Find where the given text appears and provide that cell's center as [x, y] coordinate. 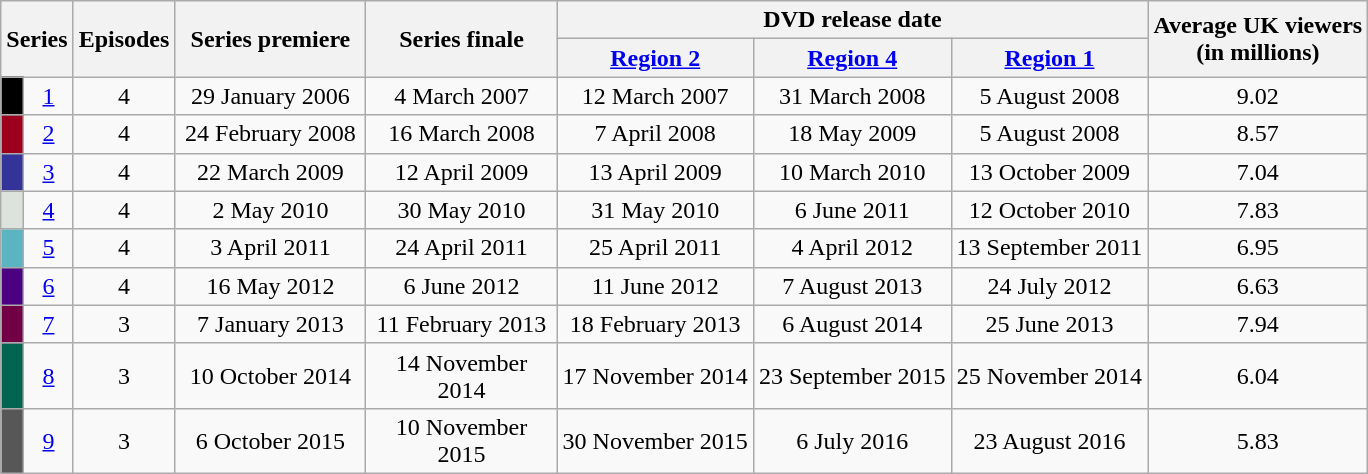
10 November 2015 [462, 440]
7.04 [1258, 172]
10 March 2010 [852, 172]
6.04 [1258, 376]
7 [48, 324]
6 July 2016 [852, 440]
18 May 2009 [852, 134]
6 June 2011 [852, 210]
12 March 2007 [655, 96]
16 May 2012 [270, 286]
7 August 2013 [852, 286]
6 June 2012 [462, 286]
2 May 2010 [270, 210]
5 [48, 248]
Series finale [462, 39]
31 May 2010 [655, 210]
4 March 2007 [462, 96]
16 March 2008 [462, 134]
8 [48, 376]
22 March 2009 [270, 172]
25 April 2011 [655, 248]
7.83 [1258, 210]
30 May 2010 [462, 210]
12 October 2010 [1050, 210]
6 October 2015 [270, 440]
6 August 2014 [852, 324]
5.83 [1258, 440]
23 September 2015 [852, 376]
24 April 2011 [462, 248]
23 August 2016 [1050, 440]
7 January 2013 [270, 324]
9.02 [1258, 96]
25 November 2014 [1050, 376]
14 November 2014 [462, 376]
7 April 2008 [655, 134]
18 February 2013 [655, 324]
25 June 2013 [1050, 324]
Episodes [124, 39]
Series premiere [270, 39]
9 [48, 440]
31 March 2008 [852, 96]
24 July 2012 [1050, 286]
2 [48, 134]
24 February 2008 [270, 134]
Average UK viewers(in millions) [1258, 39]
3 April 2011 [270, 248]
17 November 2014 [655, 376]
13 September 2011 [1050, 248]
Region 1 [1050, 58]
29 January 2006 [270, 96]
8.57 [1258, 134]
7.94 [1258, 324]
11 June 2012 [655, 286]
DVD release date [852, 20]
Region 2 [655, 58]
12 April 2009 [462, 172]
4 April 2012 [852, 248]
30 November 2015 [655, 440]
13 April 2009 [655, 172]
10 October 2014 [270, 376]
6.63 [1258, 286]
1 [48, 96]
11 February 2013 [462, 324]
6.95 [1258, 248]
6 [48, 286]
Region 4 [852, 58]
13 October 2009 [1050, 172]
Series [37, 39]
